For the text-containing cell, return its midpoint in [x, y] coordinate format. 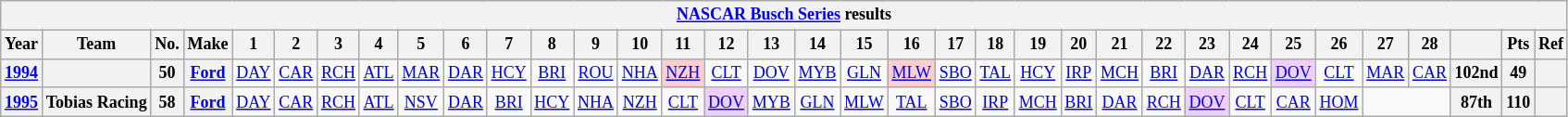
6 [467, 45]
27 [1386, 45]
26 [1338, 45]
9 [596, 45]
102nd [1476, 72]
Ref [1551, 45]
4 [379, 45]
49 [1518, 72]
11 [683, 45]
24 [1251, 45]
50 [167, 72]
Tobias Racing [96, 102]
1 [254, 45]
18 [995, 45]
ROU [596, 72]
Pts [1518, 45]
17 [955, 45]
25 [1293, 45]
1994 [22, 72]
110 [1518, 102]
14 [817, 45]
19 [1038, 45]
15 [865, 45]
28 [1430, 45]
23 [1207, 45]
21 [1120, 45]
NASCAR Busch Series results [785, 15]
1995 [22, 102]
20 [1079, 45]
3 [339, 45]
HOM [1338, 102]
8 [552, 45]
58 [167, 102]
7 [509, 45]
2 [296, 45]
13 [771, 45]
Team [96, 45]
87th [1476, 102]
16 [911, 45]
5 [421, 45]
No. [167, 45]
Make [207, 45]
12 [727, 45]
22 [1164, 45]
Year [22, 45]
NSV [421, 102]
10 [640, 45]
